Identify which cell holds the provided text, then report its (X, Y) central coordinate. 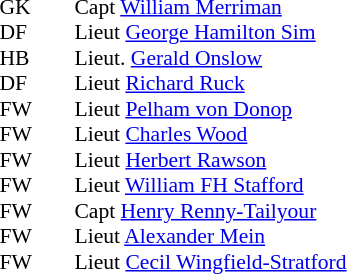
Lieut William FH Stafford (210, 185)
Lieut Richard Ruck (210, 83)
Lieut Alexander Mein (210, 237)
Lieut. Gerald Onslow (210, 58)
Lieut Herbert Rawson (210, 160)
Lieut Charles Wood (210, 135)
Lieut George Hamilton Sim (210, 33)
Capt Henry Renny-Tailyour (210, 211)
Lieut Pelham von Donop (210, 109)
